Find where the given text appears and provide that cell's center as [X, Y] coordinate. 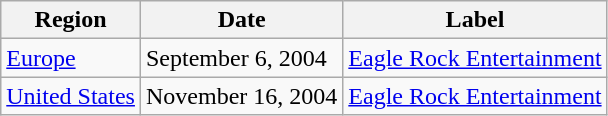
United States [71, 96]
Date [241, 20]
Europe [71, 58]
September 6, 2004 [241, 58]
Region [71, 20]
Label [475, 20]
November 16, 2004 [241, 96]
